From the cell containing the given text, extract its center point as [X, Y] coordinate. 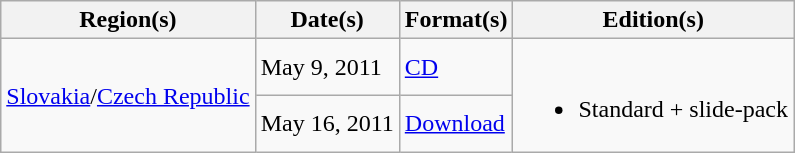
Download [456, 124]
CD [456, 68]
May 16, 2011 [327, 124]
Slovakia/Czech Republic [128, 96]
Region(s) [128, 20]
Standard + slide-pack [654, 96]
May 9, 2011 [327, 68]
Format(s) [456, 20]
Date(s) [327, 20]
Edition(s) [654, 20]
